Locate the cell with the specified text and output its (X, Y) center coordinate. 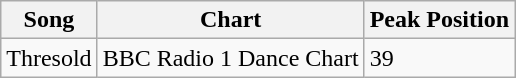
Peak Position (439, 20)
39 (439, 58)
Chart (230, 20)
Thresold (49, 58)
BBC Radio 1 Dance Chart (230, 58)
Song (49, 20)
